Return the [X, Y] coordinate for the center point of the cell that contains the specified text.  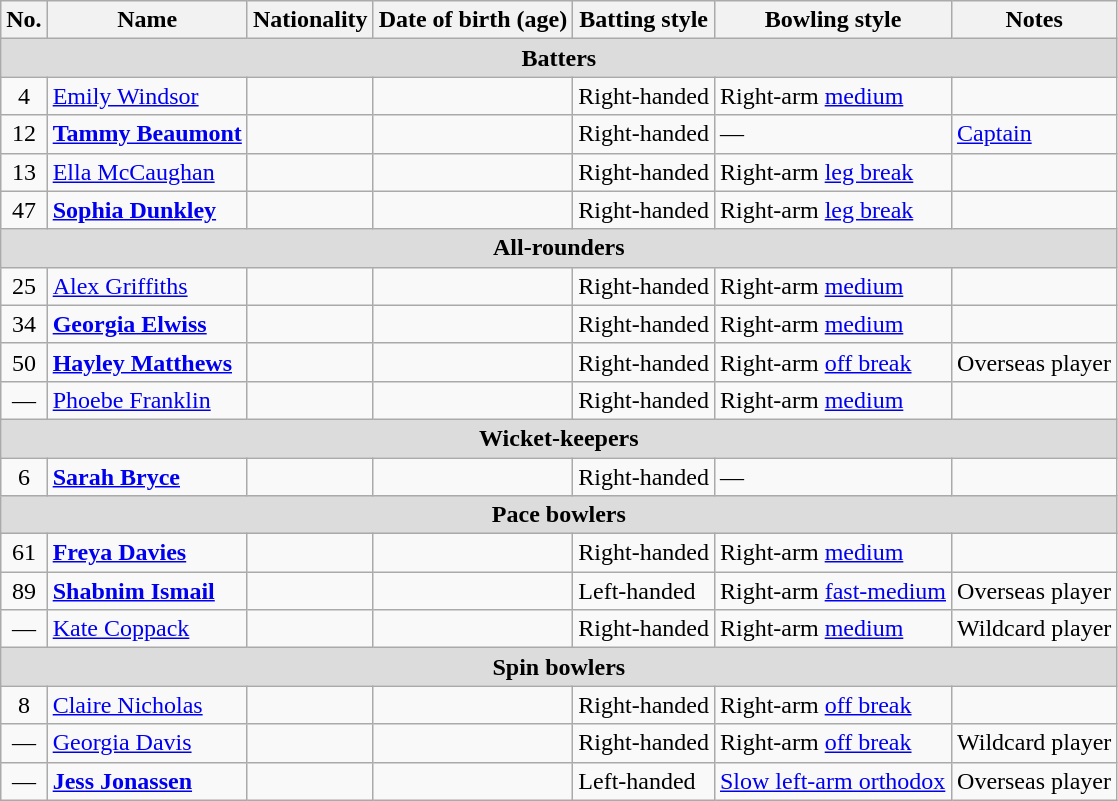
Nationality [310, 20]
13 [24, 172]
Kate Coppack [147, 629]
Batters [559, 58]
Phoebe Franklin [147, 400]
Sophia Dunkley [147, 210]
Jess Jonassen [147, 781]
Batting style [644, 20]
Hayley Matthews [147, 362]
Freya Davies [147, 553]
Name [147, 20]
Georgia Davis [147, 743]
Emily Windsor [147, 96]
Bowling style [832, 20]
4 [24, 96]
Captain [1034, 134]
50 [24, 362]
Slow left-arm orthodox [832, 781]
Date of birth (age) [473, 20]
25 [24, 286]
47 [24, 210]
Pace bowlers [559, 515]
Georgia Elwiss [147, 324]
Shabnim Ismail [147, 591]
Alex Griffiths [147, 286]
34 [24, 324]
Sarah Bryce [147, 477]
89 [24, 591]
Right-arm fast-medium [832, 591]
6 [24, 477]
Spin bowlers [559, 667]
All-rounders [559, 248]
No. [24, 20]
Tammy Beaumont [147, 134]
Wicket-keepers [559, 438]
12 [24, 134]
Notes [1034, 20]
Claire Nicholas [147, 705]
Ella McCaughan [147, 172]
8 [24, 705]
61 [24, 553]
